Extract the [X, Y] coordinate from the center of the cell holding the provided text.  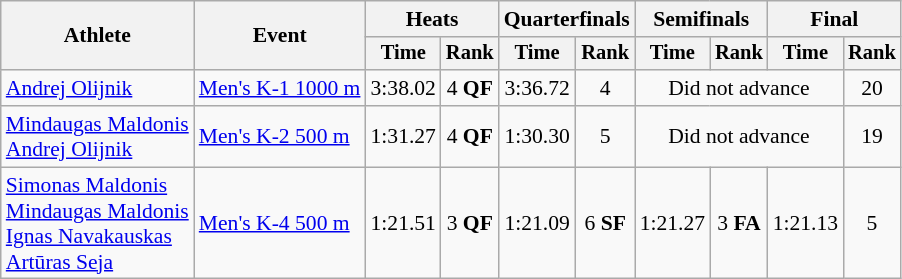
Andrej Olijnik [98, 88]
Simonas Maldonis Mindaugas Maldonis Ignas Navakauskas Artūras Seja [98, 223]
1:21.09 [538, 223]
1:31.27 [402, 136]
6 SF [606, 223]
1:21.13 [806, 223]
Athlete [98, 36]
Semifinals [702, 19]
3 FA [739, 223]
1:21.27 [672, 223]
Final [834, 19]
Event [280, 36]
3:38.02 [402, 88]
Men's K-1 1000 m [280, 88]
Men's K-4 500 m [280, 223]
20 [872, 88]
3:36.72 [538, 88]
1:21.51 [402, 223]
19 [872, 136]
Quarterfinals [567, 19]
Men's K-2 500 m [280, 136]
Mindaugas Maldonis Andrej Olijnik [98, 136]
Heats [432, 19]
1:30.30 [538, 136]
3 QF [470, 223]
4 [606, 88]
